Return [x, y] of the center of cell containing provided text 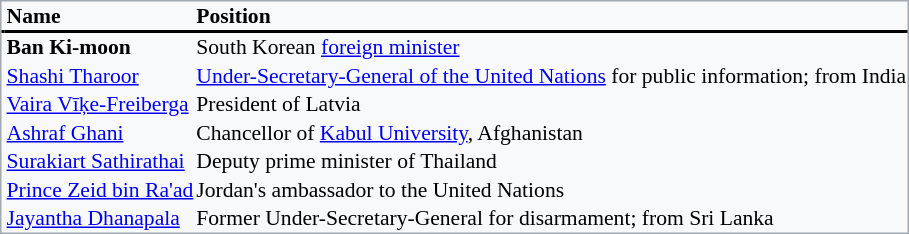
South Korean foreign minister [552, 47]
Deputy prime minister of Thailand [552, 161]
President of Latvia [552, 104]
Under-Secretary-General of the United Nations for public information; from India [552, 76]
Ashraf Ghani [100, 132]
Prince Zeid bin Ra'ad [100, 190]
Shashi Tharoor [100, 76]
Position [552, 18]
Vaira Vīķe-Freiberga [100, 104]
Ban Ki-moon [100, 47]
Jayantha Dhanapala [100, 218]
Name [100, 18]
Former Under-Secretary-General for disarmament; from Sri Lanka [552, 218]
Jordan's ambassador to the United Nations [552, 190]
Surakiart Sathirathai [100, 161]
Chancellor of Kabul University, Afghanistan [552, 132]
